Find where the given text appears and provide that cell's center as [X, Y] coordinate. 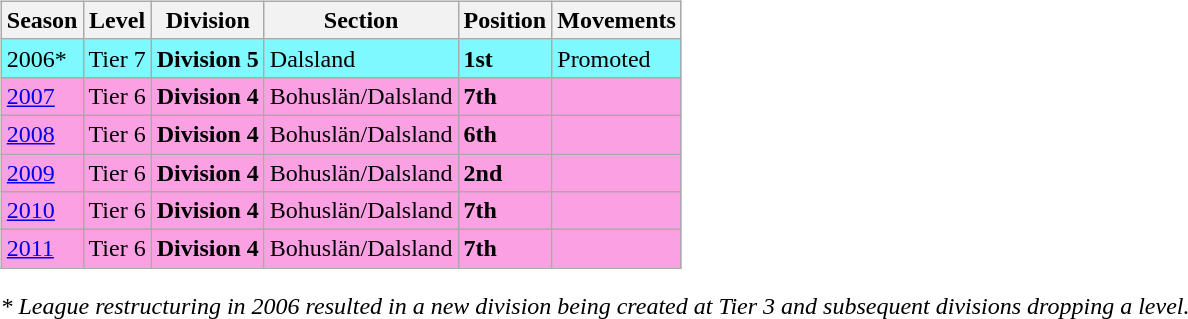
2010 [42, 211]
1st [505, 58]
Section [361, 20]
Dalsland [361, 58]
Division [208, 20]
2011 [42, 249]
6th [505, 134]
2nd [505, 173]
Level [117, 20]
Tier 7 [117, 58]
Movements [617, 20]
2008 [42, 134]
Season [42, 20]
Division 5 [208, 58]
Promoted [617, 58]
2007 [42, 96]
2009 [42, 173]
2006* [42, 58]
Position [505, 20]
